Locate the cell with the specified text and output its [X, Y] center coordinate. 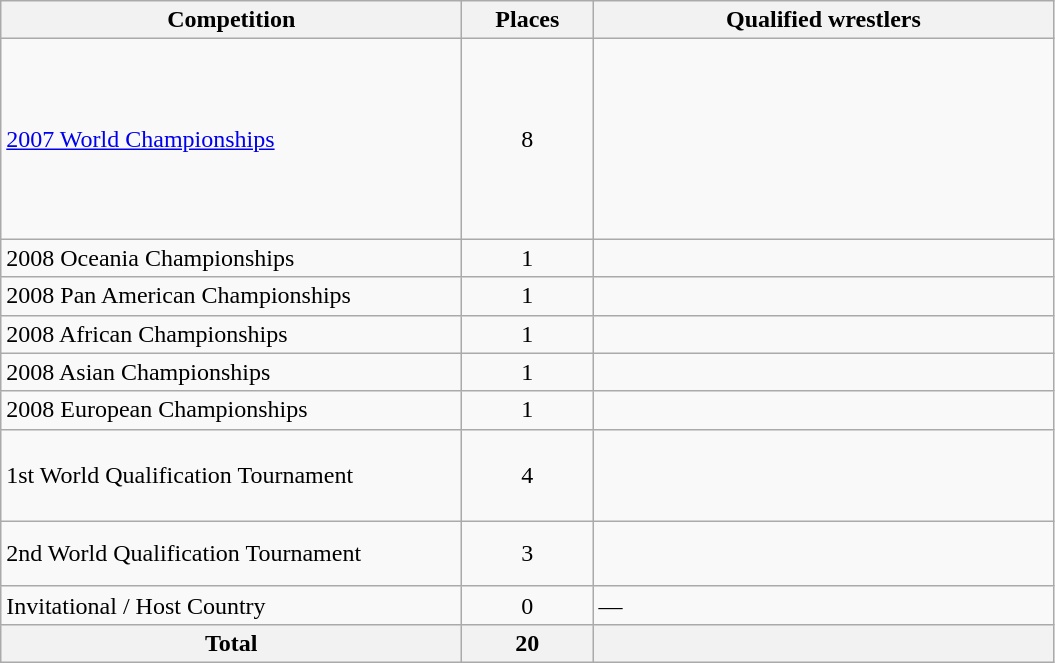
2008 Oceania Championships [232, 258]
Places [528, 20]
3 [528, 554]
2008 African Championships [232, 334]
2008 Asian Championships [232, 372]
2nd World Qualification Tournament [232, 554]
— [824, 605]
Competition [232, 20]
20 [528, 643]
2008 European Championships [232, 410]
Invitational / Host Country [232, 605]
Qualified wrestlers [824, 20]
Total [232, 643]
8 [528, 139]
0 [528, 605]
2007 World Championships [232, 139]
2008 Pan American Championships [232, 296]
4 [528, 475]
1st World Qualification Tournament [232, 475]
